Find where the given text appears and provide that cell's center as [x, y] coordinate. 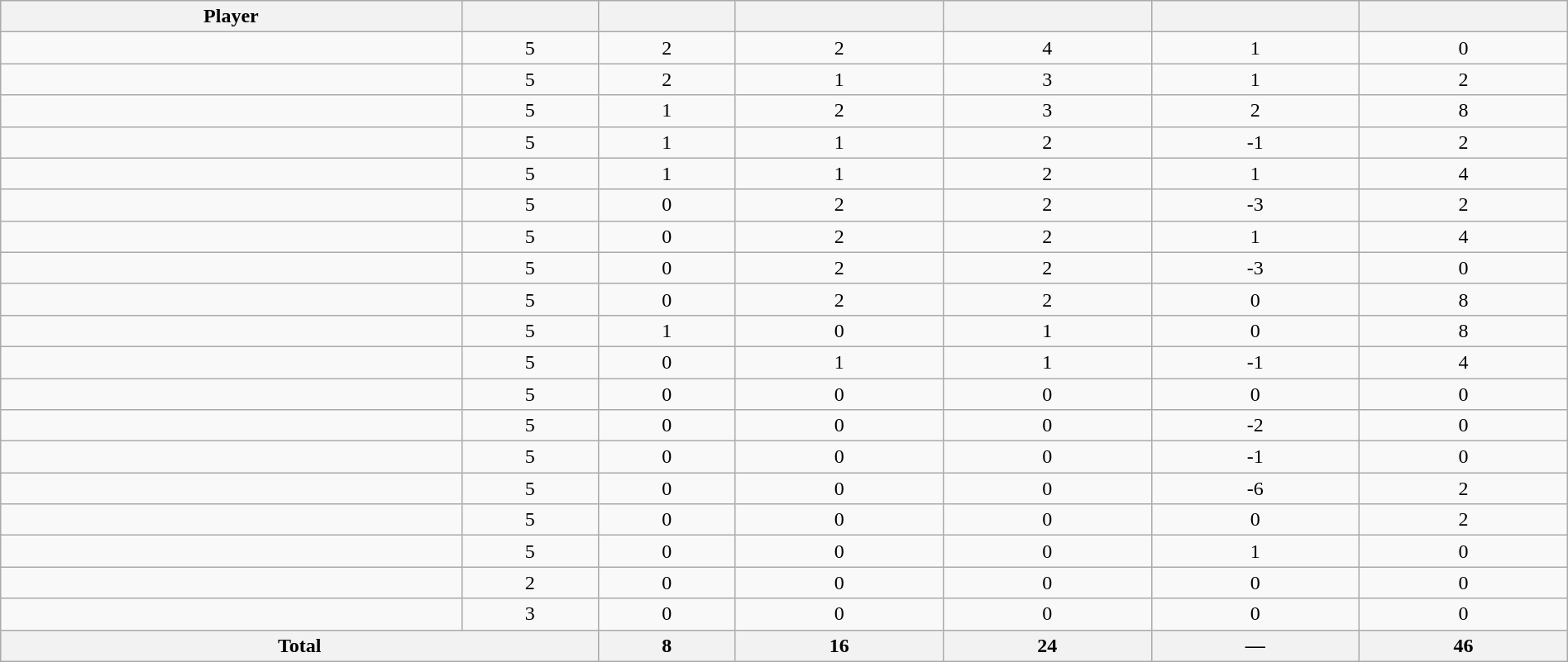
Player [232, 17]
-2 [1255, 426]
— [1255, 645]
Total [299, 645]
46 [1464, 645]
16 [839, 645]
24 [1048, 645]
-6 [1255, 488]
